Provide the [x, y] coordinate of the cell's center where the given text is located.  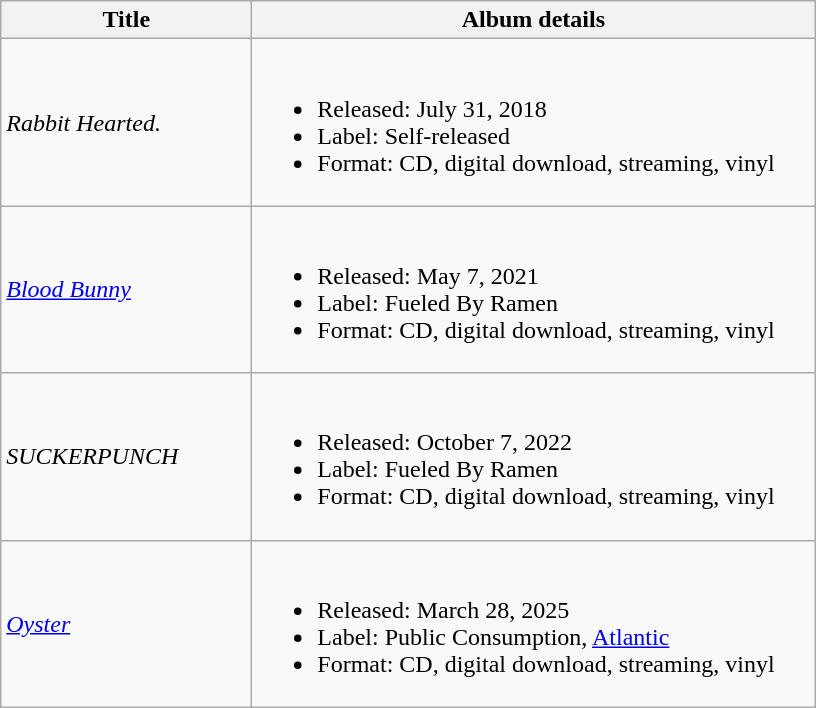
Released: May 7, 2021Label: Fueled By RamenFormat: CD, digital download, streaming, vinyl [534, 290]
Released: October 7, 2022Label: Fueled By RamenFormat: CD, digital download, streaming, vinyl [534, 456]
Album details [534, 20]
SUCKERPUNCH [126, 456]
Oyster [126, 624]
Rabbit Hearted. [126, 122]
Title [126, 20]
Released: July 31, 2018Label: Self-releasedFormat: CD, digital download, streaming, vinyl [534, 122]
Blood Bunny [126, 290]
Released: March 28, 2025Label: Public Consumption, AtlanticFormat: CD, digital download, streaming, vinyl [534, 624]
